Provide the (x, y) coordinate of the cell's center where the given text is located.  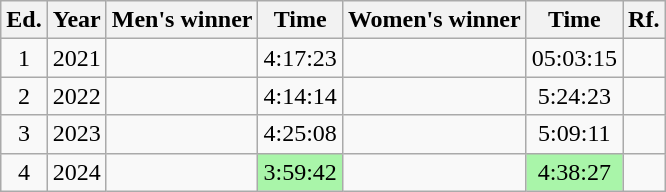
3:59:42 (300, 172)
Men's winner (182, 20)
4:25:08 (300, 134)
4:17:23 (300, 58)
2023 (76, 134)
4:14:14 (300, 96)
5:09:11 (574, 134)
3 (24, 134)
5:24:23 (574, 96)
2022 (76, 96)
2021 (76, 58)
2024 (76, 172)
Women's winner (434, 20)
Rf. (644, 20)
Ed. (24, 20)
2 (24, 96)
05:03:15 (574, 58)
1 (24, 58)
Year (76, 20)
4 (24, 172)
4:38:27 (574, 172)
